For the text-containing cell, return its midpoint in [x, y] coordinate format. 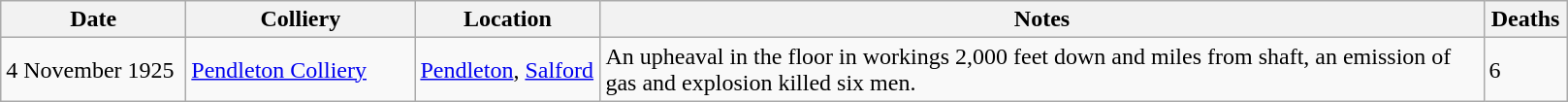
6 [1525, 70]
Date [93, 19]
Pendleton Colliery [301, 70]
Colliery [301, 19]
Pendleton, Salford [508, 70]
Location [508, 19]
Deaths [1525, 19]
Notes [1041, 19]
An upheaval in the floor in workings 2,000 feet down and miles from shaft, an emission of gas and explosion killed six men. [1041, 70]
4 November 1925 [93, 70]
